For the text-containing cell, return its midpoint in (x, y) coordinate format. 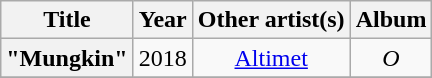
Other artist(s) (271, 20)
2018 (162, 58)
Altimet (271, 58)
Album (391, 20)
Title (67, 20)
Year (162, 20)
"Mungkin" (67, 58)
O (391, 58)
